Output the [x, y] coordinate of the center of the cell containing the given text.  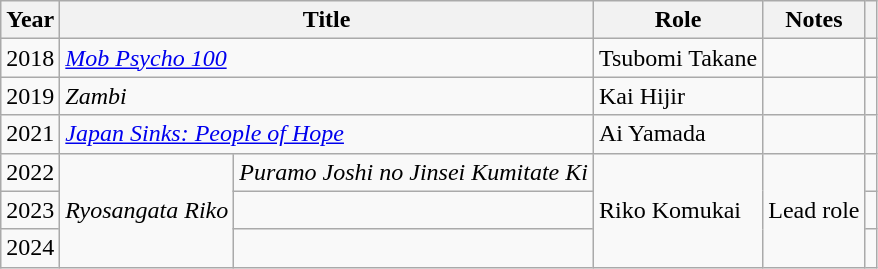
2021 [30, 134]
Lead role [814, 210]
Role [678, 20]
Zambi [327, 96]
Year [30, 20]
Ryosangata Riko [147, 210]
2022 [30, 172]
Notes [814, 20]
Puramo Joshi no Jinsei Kumitate Ki [414, 172]
Kai Hijir [678, 96]
2023 [30, 210]
Title [327, 20]
2024 [30, 248]
Tsubomi Takane [678, 58]
2019 [30, 96]
Riko Komukai [678, 210]
Mob Psycho 100 [327, 58]
2018 [30, 58]
Ai Yamada [678, 134]
Japan Sinks: People of Hope [327, 134]
